Locate the cell with the specified text and output its (x, y) center coordinate. 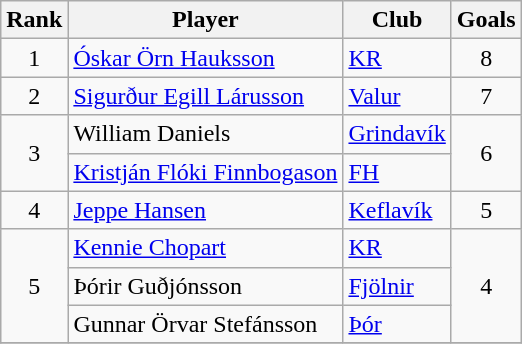
Jeppe Hansen (206, 210)
6 (486, 153)
Grindavík (397, 134)
1 (34, 58)
Keflavík (397, 210)
Valur (397, 96)
Fjölnir (397, 286)
Sigurður Egill Lárusson (206, 96)
2 (34, 96)
Þórir Guðjónsson (206, 286)
FH (397, 172)
Goals (486, 20)
Rank (34, 20)
Kristján Flóki Finnbogason (206, 172)
Óskar Örn Hauksson (206, 58)
Club (397, 20)
Þór (397, 324)
Player (206, 20)
3 (34, 153)
8 (486, 58)
William Daniels (206, 134)
Gunnar Örvar Stefánsson (206, 324)
Kennie Chopart (206, 248)
7 (486, 96)
